Provide the (X, Y) coordinate of the cell's center where the given text is located.  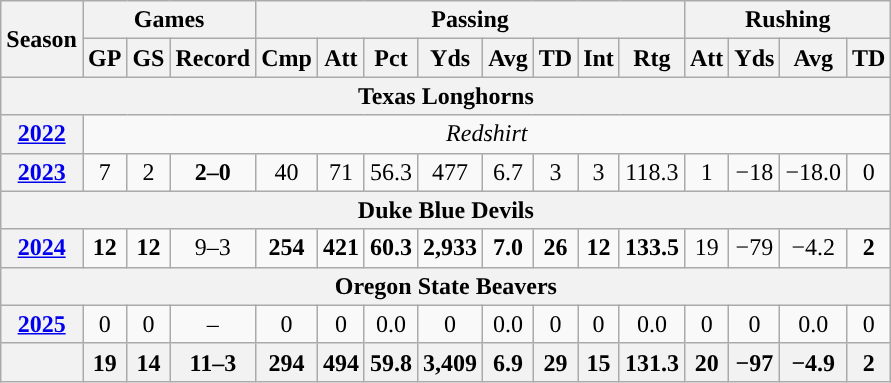
254 (287, 248)
6.7 (508, 172)
−18 (754, 172)
26 (555, 248)
– (213, 324)
40 (287, 172)
Games (168, 20)
1 (706, 172)
71 (340, 172)
20 (706, 362)
−97 (754, 362)
3,409 (450, 362)
Rtg (652, 58)
Duke Blue Devils (446, 210)
2,933 (450, 248)
Int (599, 58)
GP (104, 58)
Pct (390, 58)
2023 (42, 172)
7.0 (508, 248)
Record (213, 58)
−4.2 (814, 248)
29 (555, 362)
Rushing (788, 20)
2–0 (213, 172)
421 (340, 248)
131.3 (652, 362)
294 (287, 362)
7 (104, 172)
Passing (470, 20)
2024 (42, 248)
−4.9 (814, 362)
−79 (754, 248)
Oregon State Beavers (446, 286)
9–3 (213, 248)
133.5 (652, 248)
494 (340, 362)
15 (599, 362)
59.8 (390, 362)
Cmp (287, 58)
60.3 (390, 248)
56.3 (390, 172)
−18.0 (814, 172)
118.3 (652, 172)
14 (148, 362)
477 (450, 172)
6.9 (508, 362)
Texas Longhorns (446, 96)
Redshirt (486, 134)
11–3 (213, 362)
Season (42, 39)
GS (148, 58)
2025 (42, 324)
2022 (42, 134)
